Locate the cell with the specified text and output its (X, Y) center coordinate. 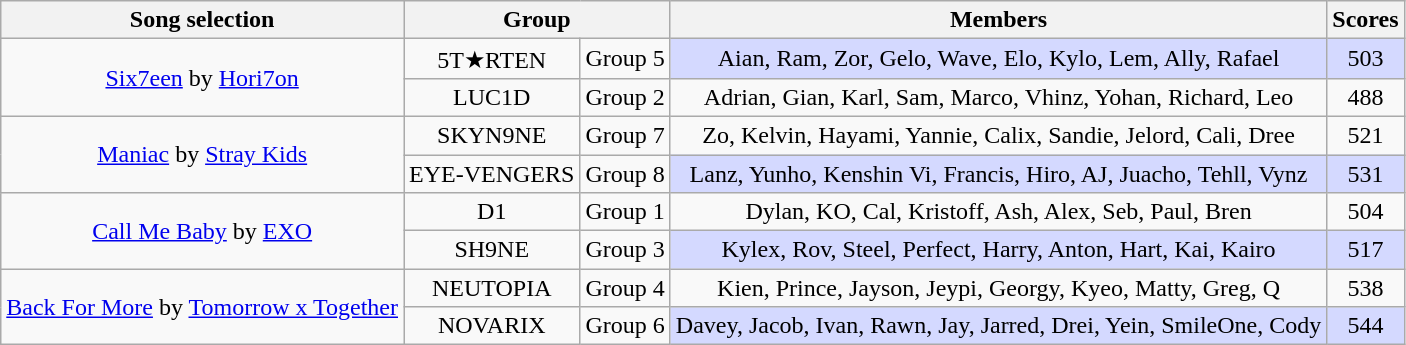
488 (1366, 97)
Group 6 (625, 326)
Group 8 (625, 173)
544 (1366, 326)
Group 3 (625, 250)
Zo, Kelvin, Hayami, Yannie, Calix, Sandie, Jelord, Cali, Dree (998, 135)
504 (1366, 212)
531 (1366, 173)
517 (1366, 250)
NEUTOPIA (492, 288)
NOVARIX (492, 326)
Maniac by Stray Kids (202, 154)
Back For More by Tomorrow x Together (202, 307)
Kylex, Rov, Steel, Perfect, Harry, Anton, Hart, Kai, Kairo (998, 250)
Scores (1366, 20)
Kien, Prince, Jayson, Jeypi, Georgy, Kyeo, Matty, Greg, Q (998, 288)
Lanz, Yunho, Kenshin Vi, Francis, Hiro, AJ, Juacho, Tehll, Vynz (998, 173)
Davey, Jacob, Ivan, Rawn, Jay, Jarred, Drei, Yein, SmileOne, Cody (998, 326)
Group 7 (625, 135)
Group 1 (625, 212)
Six7een by Hori7on (202, 78)
538 (1366, 288)
Aian, Ram, Zor, Gelo, Wave, Elo, Kylo, Lem, Ally, Rafael (998, 59)
Dylan, KO, Cal, Kristoff, Ash, Alex, Seb, Paul, Bren (998, 212)
Members (998, 20)
Song selection (202, 20)
Group 4 (625, 288)
SKYN9NE (492, 135)
Call Me Baby by EXO (202, 231)
Group 2 (625, 97)
521 (1366, 135)
D1 (492, 212)
SH9NE (492, 250)
5T★RTEN (492, 59)
Group 5 (625, 59)
Adrian, Gian, Karl, Sam, Marco, Vhinz, Yohan, Richard, Leo (998, 97)
LUC1D (492, 97)
EYE-VENGERS (492, 173)
503 (1366, 59)
Group (538, 20)
